Determine the [x, y] coordinate at the center of the cell enclosing the given text.  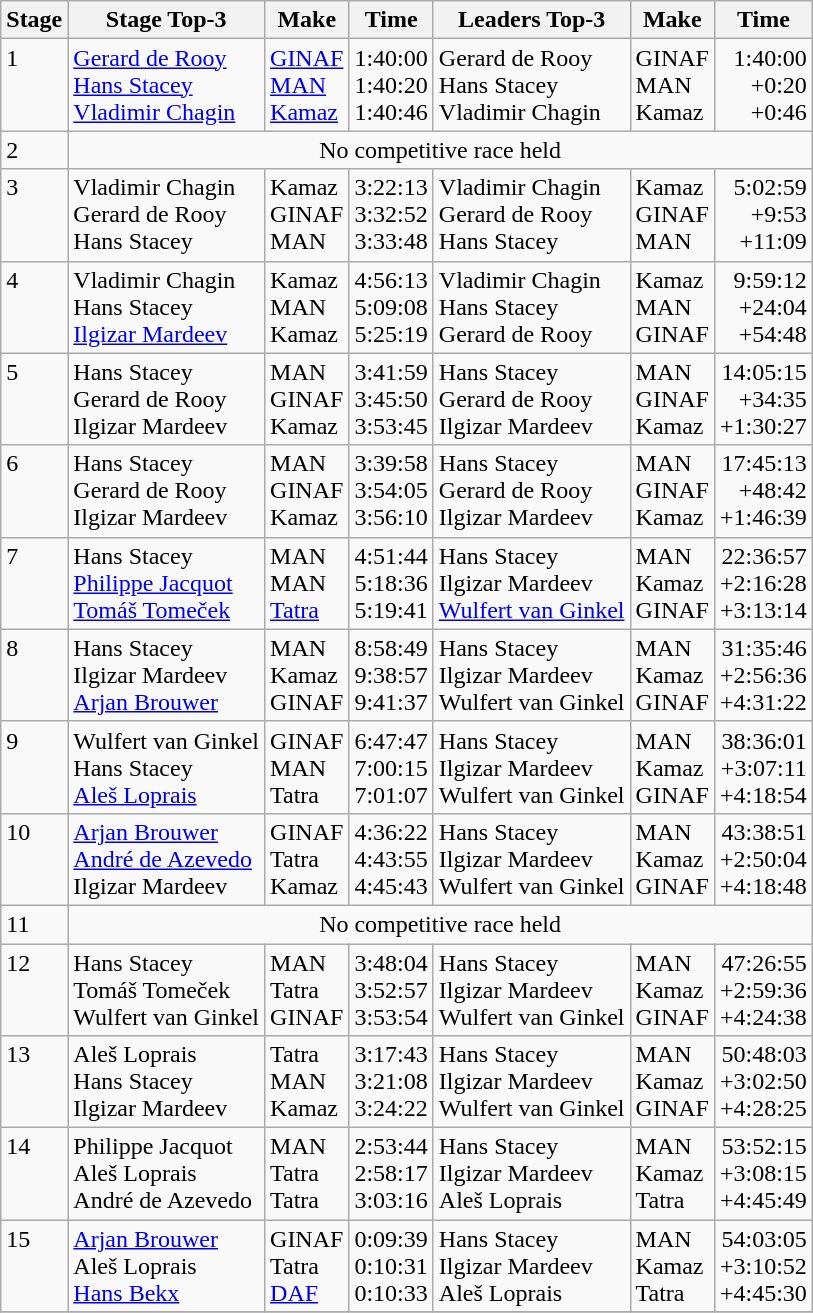
KamazMANGINAF [672, 307]
GINAFTatraDAF [307, 1266]
2:53:442:58:173:03:16 [391, 1174]
5:02:59+9:53+11:09 [763, 215]
3 [34, 215]
8 [34, 675]
3:48:043:52:573:53:54 [391, 990]
1 [34, 85]
6:47:477:00:157:01:07 [391, 767]
Vladimir Chagin Hans Stacey Ilgizar Mardeev [166, 307]
10 [34, 859]
7 [34, 583]
KamazMANKamaz [307, 307]
0:09:390:10:310:10:33 [391, 1266]
TatraMANKamaz [307, 1082]
14 [34, 1174]
43:38:51+2:50:04+4:18:48 [763, 859]
MANMANTatra [307, 583]
Philippe Jacquot Aleš Loprais André de Azevedo [166, 1174]
GINAFMANKamaz [307, 85]
53:52:15+3:08:15+4:45:49 [763, 1174]
4:51:445:18:365:19:41 [391, 583]
Wulfert van Ginkel Hans Stacey Aleš Loprais [166, 767]
3:41:593:45:503:53:45 [391, 399]
9:59:12+24:04+54:48 [763, 307]
Arjan Brouwer Aleš Loprais Hans Bekx [166, 1266]
9 [34, 767]
Hans Stacey Tomáš Tomeček Wulfert van Ginkel [166, 990]
6 [34, 491]
MANTatraTatra [307, 1174]
GINAFMANTatra [307, 767]
31:35:46+2:56:36+4:31:22 [763, 675]
GINAFTatraKamaz [307, 859]
Aleš Loprais Hans Stacey Ilgizar Mardeev [166, 1082]
13 [34, 1082]
GINAFMAN Kamaz [672, 85]
1:40:00 +0:20 +0:46 [763, 85]
22:36:57+2:16:28+3:13:14 [763, 583]
4:56:135:09:085:25:19 [391, 307]
14:05:15+34:35+1:30:27 [763, 399]
MANTatraGINAF [307, 990]
50:48:03+3:02:50+4:28:25 [763, 1082]
3:39:583:54:053:56:10 [391, 491]
3:22:133:32:523:33:48 [391, 215]
1:40:001:40:201:40:46 [391, 85]
8:58:499:38:579:41:37 [391, 675]
Stage [34, 20]
Hans Stacey Ilgizar Mardeev Arjan Brouwer [166, 675]
47:26:55+2:59:36+4:24:38 [763, 990]
15 [34, 1266]
Hans Stacey Philippe Jacquot Tomáš Tomeček [166, 583]
Leaders Top-3 [532, 20]
4:36:224:43:554:45:43 [391, 859]
2 [34, 150]
12 [34, 990]
11 [34, 924]
Vladimir Chagin Hans Stacey Gerard de Rooy [532, 307]
17:45:13+48:42+1:46:39 [763, 491]
5 [34, 399]
54:03:05+3:10:52+4:45:30 [763, 1266]
Arjan Brouwer André de Azevedo Ilgizar Mardeev [166, 859]
4 [34, 307]
Stage Top-3 [166, 20]
3:17:433:21:083:24:22 [391, 1082]
38:36:01+3:07:11+4:18:54 [763, 767]
